Extract the (X, Y) coordinate from the center of the cell holding the provided text.  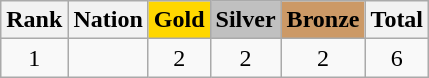
Total (397, 20)
Bronze (323, 20)
Nation (108, 20)
1 (34, 58)
6 (397, 58)
Silver (246, 20)
Rank (34, 20)
Gold (179, 20)
